Determine the [x, y] coordinate at the center of the cell enclosing the given text.  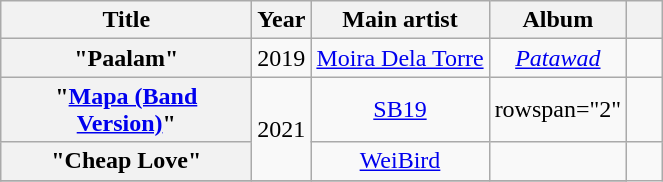
Patawad [558, 58]
Album [558, 20]
Main artist [400, 20]
"Cheap Love" [126, 161]
Year [282, 20]
WeiBird [400, 161]
2021 [282, 128]
rowspan="2" [558, 110]
2019 [282, 58]
"Mapa (Band Version)" [126, 110]
SB19 [400, 110]
"Paalam" [126, 58]
Moira Dela Torre [400, 58]
Title [126, 20]
